Return (x, y) of the center of cell containing provided text 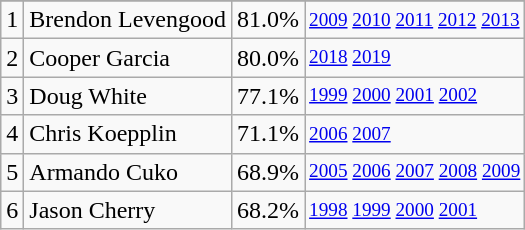
Jason Cherry (128, 210)
2009 2010 2011 2012 2013 (415, 20)
68.2% (268, 210)
4 (12, 134)
Cooper Garcia (128, 58)
6 (12, 210)
71.1% (268, 134)
1 (12, 20)
5 (12, 172)
77.1% (268, 96)
81.0% (268, 20)
Chris Koepplin (128, 134)
2005 2006 2007 2008 2009 (415, 172)
2018 2019 (415, 58)
Armando Cuko (128, 172)
Brendon Levengood (128, 20)
1998 1999 2000 2001 (415, 210)
68.9% (268, 172)
1999 2000 2001 2002 (415, 96)
3 (12, 96)
Doug White (128, 96)
2 (12, 58)
2006 2007 (415, 134)
80.0% (268, 58)
